Detect which cell encompasses the target text, then output its (X, Y) center coordinate. 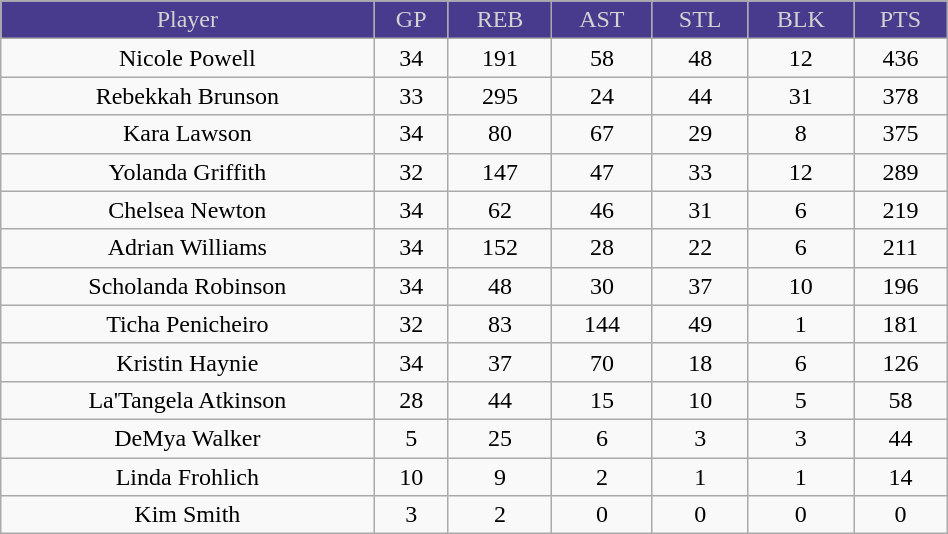
Kara Lawson (188, 134)
25 (500, 438)
Player (188, 20)
211 (901, 248)
378 (901, 96)
46 (602, 210)
219 (901, 210)
18 (700, 362)
Nicole Powell (188, 58)
Ticha Penicheiro (188, 324)
Adrian Williams (188, 248)
289 (901, 172)
147 (500, 172)
47 (602, 172)
67 (602, 134)
Rebekkah Brunson (188, 96)
BLK (800, 20)
152 (500, 248)
24 (602, 96)
15 (602, 400)
375 (901, 134)
80 (500, 134)
22 (700, 248)
STL (700, 20)
REB (500, 20)
Linda Frohlich (188, 477)
La'Tangela Atkinson (188, 400)
9 (500, 477)
Chelsea Newton (188, 210)
Yolanda Griffith (188, 172)
Kristin Haynie (188, 362)
30 (602, 286)
295 (500, 96)
144 (602, 324)
191 (500, 58)
14 (901, 477)
AST (602, 20)
196 (901, 286)
62 (500, 210)
70 (602, 362)
8 (800, 134)
GP (412, 20)
29 (700, 134)
PTS (901, 20)
126 (901, 362)
DeMya Walker (188, 438)
49 (700, 324)
436 (901, 58)
Kim Smith (188, 515)
181 (901, 324)
83 (500, 324)
Scholanda Robinson (188, 286)
